Output the [X, Y] coordinate of the center of the cell containing the given text.  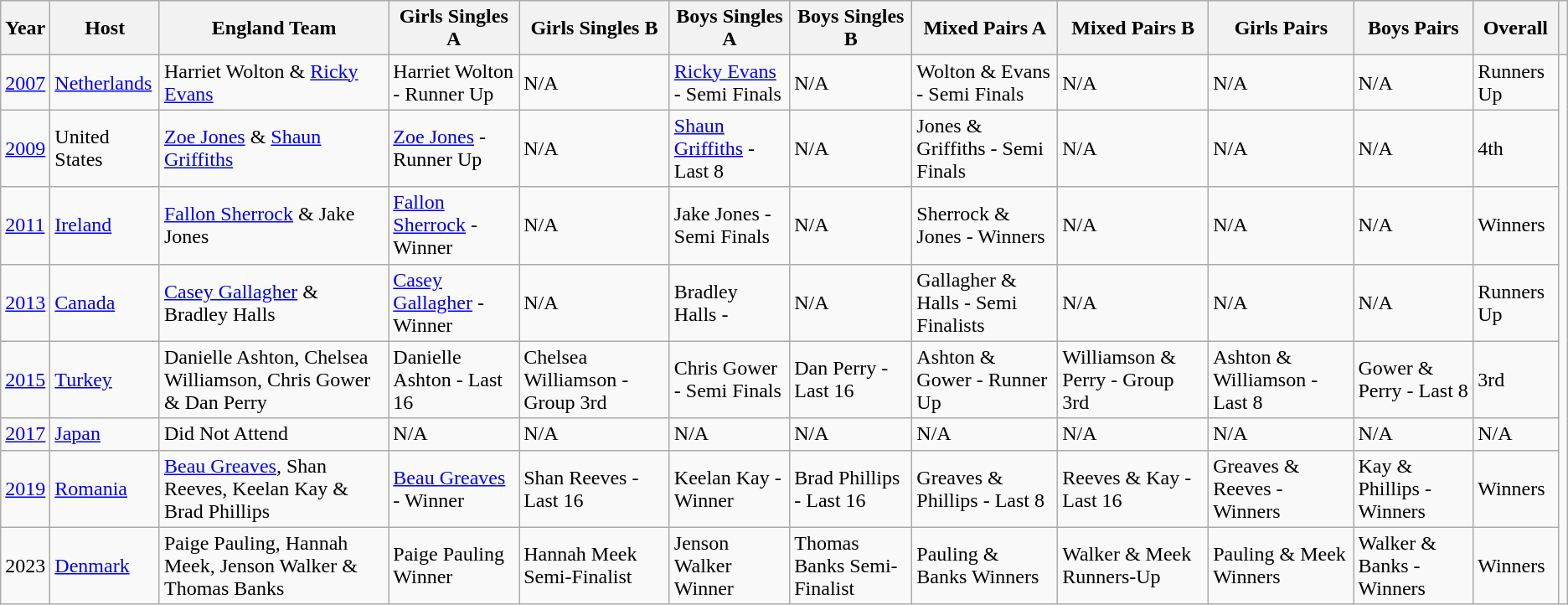
Mixed Pairs A [985, 28]
Pauling & Meek Winners [1282, 566]
2013 [25, 302]
Keelan Kay - Winner [729, 489]
United States [106, 148]
Canada [106, 302]
Ricky Evans - Semi Finals [729, 82]
3rd [1516, 380]
Boys Pairs [1414, 28]
Mixed Pairs B [1133, 28]
Ashton & Gower - Runner Up [985, 380]
Denmark [106, 566]
Japan [106, 434]
Did Not Attend [273, 434]
Wolton & Evans - Semi Finals [985, 82]
Fallon Sherrock - Winner [454, 225]
Harriet Wolton & Ricky Evans [273, 82]
Brad Phillips - Last 16 [851, 489]
Girls Singles A [454, 28]
Fallon Sherrock & Jake Jones [273, 225]
Beau Greaves - Winner [454, 489]
Jenson Walker Winner [729, 566]
Beau Greaves, Shan Reeves, Keelan Kay & Brad Phillips [273, 489]
Williamson & Perry - Group 3rd [1133, 380]
Shan Reeves - Last 16 [595, 489]
Romania [106, 489]
Shaun Griffiths - Last 8 [729, 148]
2007 [25, 82]
Reeves & Kay - Last 16 [1133, 489]
Boys Singles B [851, 28]
Ashton & Williamson - Last 8 [1282, 380]
Sherrock & Jones - Winners [985, 225]
Overall [1516, 28]
Year [25, 28]
England Team [273, 28]
Dan Perry - Last 16 [851, 380]
Gallagher & Halls - Semi Finalists [985, 302]
2015 [25, 380]
Zoe Jones - Runner Up [454, 148]
2019 [25, 489]
Greaves & Reeves - Winners [1282, 489]
Bradley Halls - [729, 302]
Host [106, 28]
Paige Pauling Winner [454, 566]
2009 [25, 148]
Casey Gallagher - Winner [454, 302]
Greaves & Phillips - Last 8 [985, 489]
2017 [25, 434]
Harriet Wolton - Runner Up [454, 82]
2011 [25, 225]
Danielle Ashton - Last 16 [454, 380]
Ireland [106, 225]
Girls Pairs [1282, 28]
Netherlands [106, 82]
Casey Gallagher & Bradley Halls [273, 302]
Boys Singles A [729, 28]
Paige Pauling, Hannah Meek, Jenson Walker & Thomas Banks [273, 566]
Walker & Meek Runners-Up [1133, 566]
Thomas Banks Semi-Finalist [851, 566]
Kay & Phillips - Winners [1414, 489]
Chris Gower - Semi Finals [729, 380]
Jones & Griffiths - Semi Finals [985, 148]
Hannah Meek Semi-Finalist [595, 566]
Danielle Ashton, Chelsea Williamson, Chris Gower & Dan Perry [273, 380]
Girls Singles B [595, 28]
Zoe Jones & Shaun Griffiths [273, 148]
Pauling & Banks Winners [985, 566]
2023 [25, 566]
Jake Jones - Semi Finals [729, 225]
Gower & Perry - Last 8 [1414, 380]
4th [1516, 148]
Turkey [106, 380]
Chelsea Williamson - Group 3rd [595, 380]
Walker & Banks - Winners [1414, 566]
